Find where the given text appears and provide that cell's center as (X, Y) coordinate. 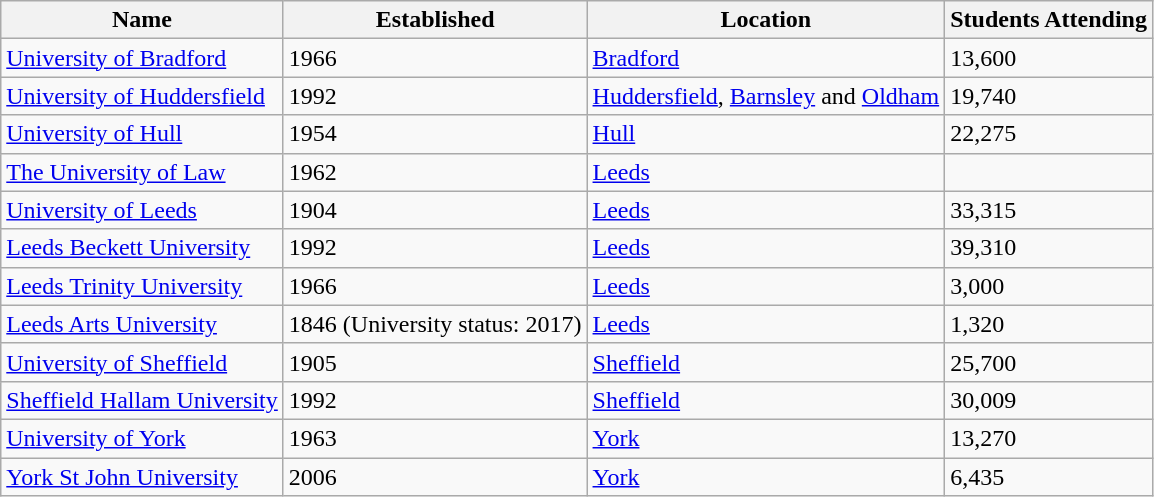
1954 (435, 134)
University of Leeds (142, 210)
Location (766, 20)
1962 (435, 172)
6,435 (1049, 477)
Huddersfield, Barnsley and Oldham (766, 96)
Bradford (766, 58)
1963 (435, 438)
1904 (435, 210)
2006 (435, 477)
University of Sheffield (142, 362)
Leeds Arts University (142, 324)
Hull (766, 134)
39,310 (1049, 248)
Name (142, 20)
University of Huddersfield (142, 96)
Leeds Trinity University (142, 286)
Students Attending (1049, 20)
University of Bradford (142, 58)
30,009 (1049, 400)
Sheffield Hallam University (142, 400)
York St John University (142, 477)
3,000 (1049, 286)
22,275 (1049, 134)
33,315 (1049, 210)
Established (435, 20)
13,600 (1049, 58)
1905 (435, 362)
University of Hull (142, 134)
1,320 (1049, 324)
Leeds Beckett University (142, 248)
1846 (University status: 2017) (435, 324)
25,700 (1049, 362)
13,270 (1049, 438)
University of York (142, 438)
The University of Law (142, 172)
19,740 (1049, 96)
